Return the (x, y) coordinate for the center point of the cell that contains the specified text.  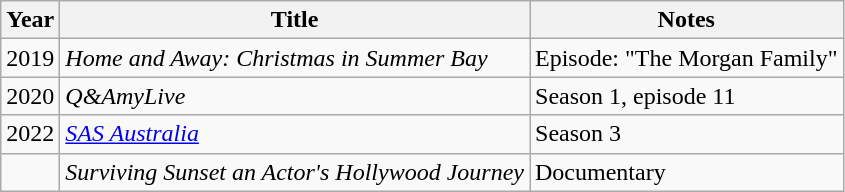
Season 1, episode 11 (687, 96)
Season 3 (687, 134)
Documentary (687, 172)
2020 (30, 96)
Episode: "The Morgan Family" (687, 58)
Surviving Sunset an Actor's Hollywood Journey (295, 172)
2022 (30, 134)
SAS Australia (295, 134)
2019 (30, 58)
Home and Away: Christmas in Summer Bay (295, 58)
Title (295, 20)
Year (30, 20)
Notes (687, 20)
Q&AmyLive (295, 96)
